Extract the (x, y) coordinate from the center of the cell holding the provided text.  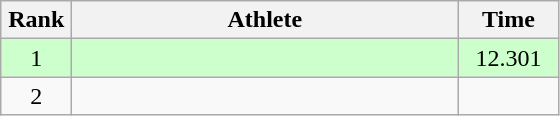
Time (508, 20)
Rank (36, 20)
1 (36, 58)
Athlete (265, 20)
2 (36, 96)
12.301 (508, 58)
